Scan for the cell matching the given text and deliver its (x, y) coordinate at center. 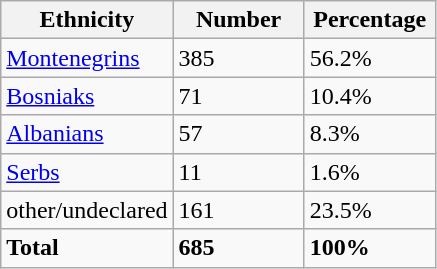
56.2% (370, 58)
1.6% (370, 172)
11 (238, 172)
100% (370, 248)
161 (238, 210)
Ethnicity (87, 20)
Percentage (370, 20)
685 (238, 248)
8.3% (370, 134)
Serbs (87, 172)
Albanians (87, 134)
Total (87, 248)
Montenegrins (87, 58)
Bosniaks (87, 96)
385 (238, 58)
57 (238, 134)
other/undeclared (87, 210)
23.5% (370, 210)
Number (238, 20)
10.4% (370, 96)
71 (238, 96)
